Capture the cell that displays the provided text and extract its (x, y) central coordinate. 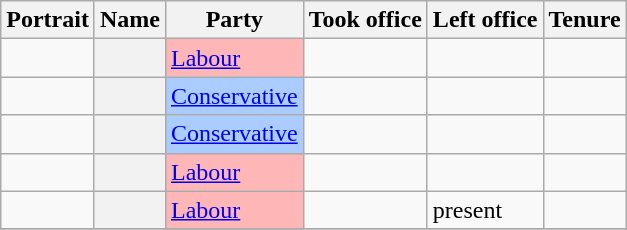
Portrait (48, 20)
present (485, 210)
Tenure (584, 20)
Name (130, 20)
Left office (485, 20)
Took office (365, 20)
Party (234, 20)
